Return the [X, Y] coordinate for the center point of the cell that contains the specified text.  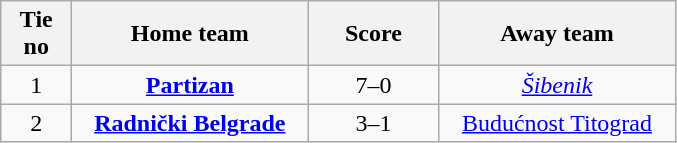
Partizan [190, 85]
Score [374, 34]
7–0 [374, 85]
3–1 [374, 123]
Radnički Belgrade [190, 123]
2 [36, 123]
Home team [190, 34]
Šibenik [557, 85]
Away team [557, 34]
Budućnost Titograd [557, 123]
Tie no [36, 34]
1 [36, 85]
